Pinpoint the cell where the given text exists, returning its [X, Y] midpoint coordinate. 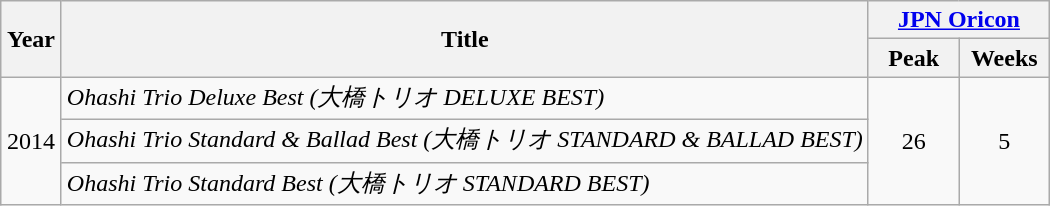
Peak [914, 58]
5 [1004, 141]
Title [464, 39]
Weeks [1004, 58]
JPN Oricon [958, 20]
2014 [32, 141]
26 [914, 141]
Ohashi Trio Standard & Ballad Best (大橋トリオ STANDARD & BALLAD BEST) [464, 140]
Ohashi Trio Deluxe Best (大橋トリオ DELUXE BEST) [464, 98]
Year [32, 39]
Ohashi Trio Standard Best (大橋トリオ STANDARD BEST) [464, 184]
